For the text-containing cell, return its midpoint in (X, Y) coordinate format. 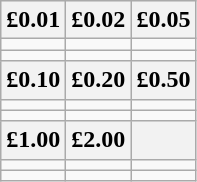
£0.02 (98, 20)
£1.00 (34, 140)
£0.20 (98, 80)
£2.00 (98, 140)
£0.10 (34, 80)
£0.05 (164, 20)
£0.01 (34, 20)
£0.50 (164, 80)
